Output the (X, Y) coordinate of the center of the cell containing the given text.  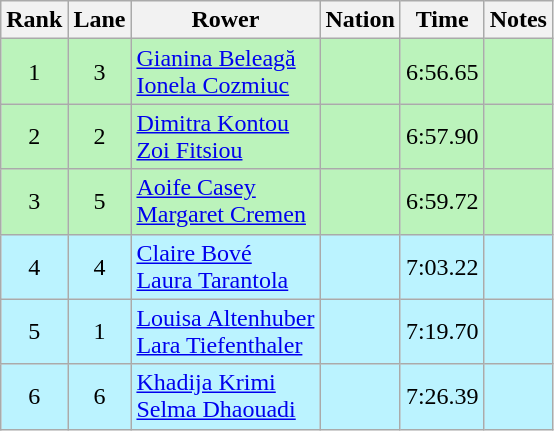
6:59.72 (442, 202)
Louisa AltenhuberLara Tiefenthaler (226, 332)
Time (442, 20)
7:26.39 (442, 396)
6:56.65 (442, 72)
Lane (100, 20)
Dimitra KontouZoi Fitsiou (226, 136)
6:57.90 (442, 136)
Aoife CaseyMargaret Cremen (226, 202)
Rank (34, 20)
Rower (226, 20)
Claire BovéLaura Tarantola (226, 266)
7:19.70 (442, 332)
Khadija KrimiSelma Dhaouadi (226, 396)
Gianina BeleagăIonela Cozmiuc (226, 72)
7:03.22 (442, 266)
Nation (360, 20)
Notes (518, 20)
